From the cell containing the given text, extract its center point as (X, Y) coordinate. 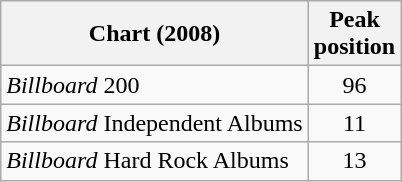
Peakposition (354, 34)
Billboard 200 (155, 85)
96 (354, 85)
Billboard Hard Rock Albums (155, 161)
11 (354, 123)
Billboard Independent Albums (155, 123)
Chart (2008) (155, 34)
13 (354, 161)
